Search for the cell housing the specified text and yield its (x, y) center coordinate. 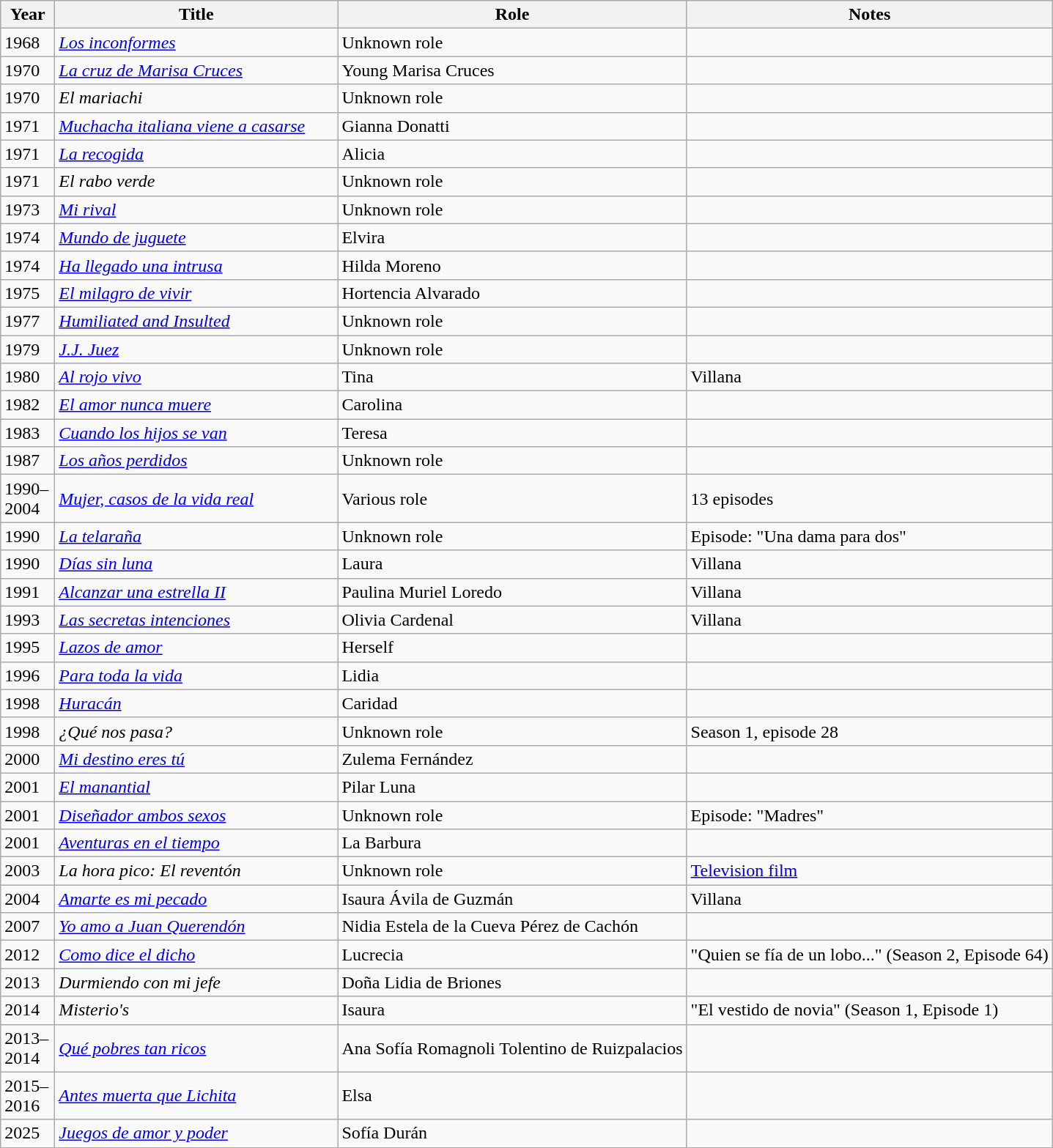
Alcanzar una estrella II (196, 592)
Tina (512, 377)
La hora pico: El reventón (196, 871)
Diseñador ambos sexos (196, 815)
Various role (512, 498)
Qué pobres tan ricos (196, 1048)
2000 (28, 759)
Juegos de amor y poder (196, 1133)
La telaraña (196, 536)
Carolina (512, 405)
Teresa (512, 433)
Lazos de amor (196, 648)
Antes muerta que Lichita (196, 1096)
¿Qué nos pasa? (196, 731)
1979 (28, 349)
Para toda la vida (196, 675)
Season 1, episode 28 (869, 731)
Laura (512, 564)
Herself (512, 648)
Días sin luna (196, 564)
La recogida (196, 154)
Doña Lidia de Briones (512, 982)
Huracán (196, 703)
Pilar Luna (512, 787)
1983 (28, 433)
1990–2004 (28, 498)
Elsa (512, 1096)
Role (512, 15)
Notes (869, 15)
Amarte es mi pecado (196, 899)
Las secretas intenciones (196, 620)
Mi rival (196, 210)
Alicia (512, 154)
2013 (28, 982)
Young Marisa Cruces (512, 70)
Caridad (512, 703)
2013–2014 (28, 1048)
Isaura Ávila de Guzmán (512, 899)
El manantial (196, 787)
Sofía Durán (512, 1133)
2014 (28, 1010)
Hortencia Alvarado (512, 293)
Television film (869, 871)
Mi destino eres tú (196, 759)
Title (196, 15)
Misterio's (196, 1010)
Elvira (512, 237)
1982 (28, 405)
Aventuras en el tiempo (196, 843)
1996 (28, 675)
J.J. Juez (196, 349)
Como dice el dicho (196, 955)
2004 (28, 899)
Episode: "Una dama para dos" (869, 536)
Ha llegado una intrusa (196, 265)
2012 (28, 955)
Hilda Moreno (512, 265)
1975 (28, 293)
El amor nunca muere (196, 405)
Zulema Fernández (512, 759)
Muchacha italiana viene a casarse (196, 126)
El rabo verde (196, 182)
2007 (28, 927)
Mundo de juguete (196, 237)
Al rojo vivo (196, 377)
Los inconformes (196, 42)
Humiliated and Insulted (196, 321)
2025 (28, 1133)
Yo amo a Juan Querendón (196, 927)
Paulina Muriel Loredo (512, 592)
2003 (28, 871)
1991 (28, 592)
1993 (28, 620)
La cruz de Marisa Cruces (196, 70)
1987 (28, 461)
"El vestido de novia" (Season 1, Episode 1) (869, 1010)
"Quien se fía de un lobo..." (Season 2, Episode 64) (869, 955)
Cuando los hijos se van (196, 433)
1995 (28, 648)
1980 (28, 377)
Nidia Estela de la Cueva Pérez de Cachón (512, 927)
El milagro de vivir (196, 293)
13 episodes (869, 498)
1973 (28, 210)
Lucrecia (512, 955)
Mujer, casos de la vida real (196, 498)
Isaura (512, 1010)
2015–2016 (28, 1096)
Gianna Donatti (512, 126)
Olivia Cardenal (512, 620)
Lidia (512, 675)
La Barbura (512, 843)
1968 (28, 42)
1977 (28, 321)
Year (28, 15)
El mariachi (196, 98)
Los años perdidos (196, 461)
Episode: "Madres" (869, 815)
Durmiendo con mi jefe (196, 982)
Ana Sofía Romagnoli Tolentino de Ruizpalacios (512, 1048)
